Return [x, y] of the center of cell containing provided text 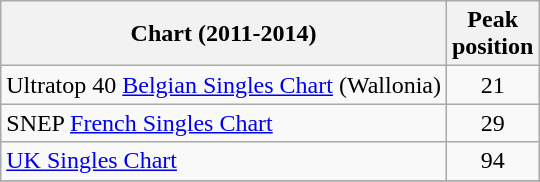
Chart (2011-2014) [224, 34]
SNEP French Singles Chart [224, 123]
Peakposition [492, 34]
29 [492, 123]
94 [492, 161]
Ultratop 40 Belgian Singles Chart (Wallonia) [224, 85]
UK Singles Chart [224, 161]
21 [492, 85]
